Locate the cell with the specified text and output its [x, y] center coordinate. 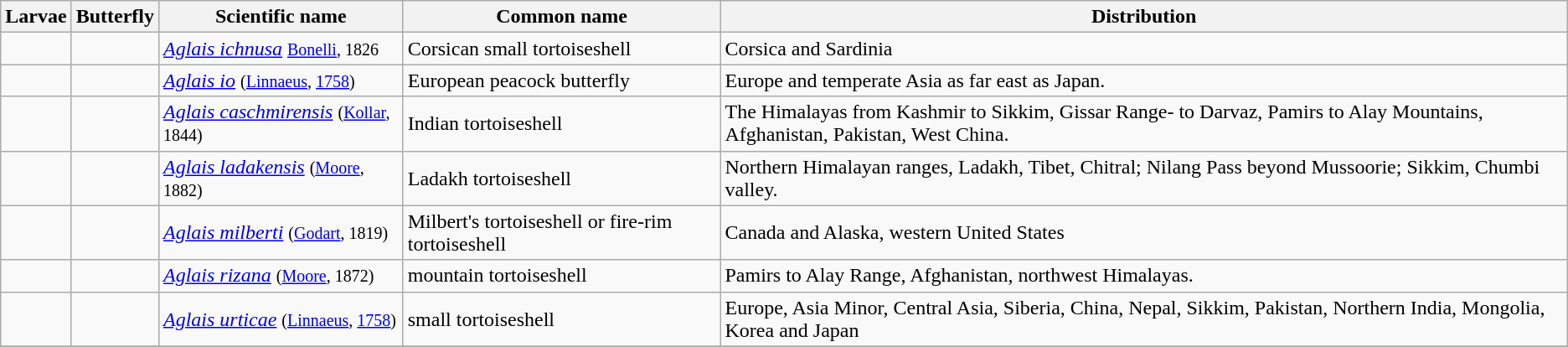
Ladakh tortoiseshell [561, 178]
Distribution [1144, 17]
Common name [561, 17]
Butterfly [115, 17]
Canada and Alaska, western United States [1144, 233]
Europe and temperate Asia as far east as Japan. [1144, 80]
Aglais ichnusa Bonelli, 1826 [281, 49]
Corsica and Sardinia [1144, 49]
The Himalayas from Kashmir to Sikkim, Gissar Range- to Darvaz, Pamirs to Alay Mountains, Afghanistan, Pakistan, West China. [1144, 124]
Larvae [36, 17]
Scientific name [281, 17]
Aglais milberti (Godart, 1819) [281, 233]
Aglais io (Linnaeus, 1758) [281, 80]
Corsican small tortoiseshell [561, 49]
small tortoiseshell [561, 319]
Northern Himalayan ranges, Ladakh, Tibet, Chitral; Nilang Pass beyond Mussoorie; Sikkim, Chumbi valley. [1144, 178]
European peacock butterfly [561, 80]
Pamirs to Alay Range, Afghanistan, northwest Himalayas. [1144, 276]
Europe, Asia Minor, Central Asia, Siberia, China, Nepal, Sikkim, Pakistan, Northern India, Mongolia, Korea and Japan [1144, 319]
Aglais urticae (Linnaeus, 1758) [281, 319]
Aglais ladakensis (Moore, 1882) [281, 178]
mountain tortoiseshell [561, 276]
Indian tortoiseshell [561, 124]
Aglais rizana (Moore, 1872) [281, 276]
Aglais caschmirensis (Kollar, 1844) [281, 124]
Milbert's tortoiseshell or fire-rim tortoiseshell [561, 233]
